Determine the (X, Y) coordinate at the center of the cell enclosing the given text.  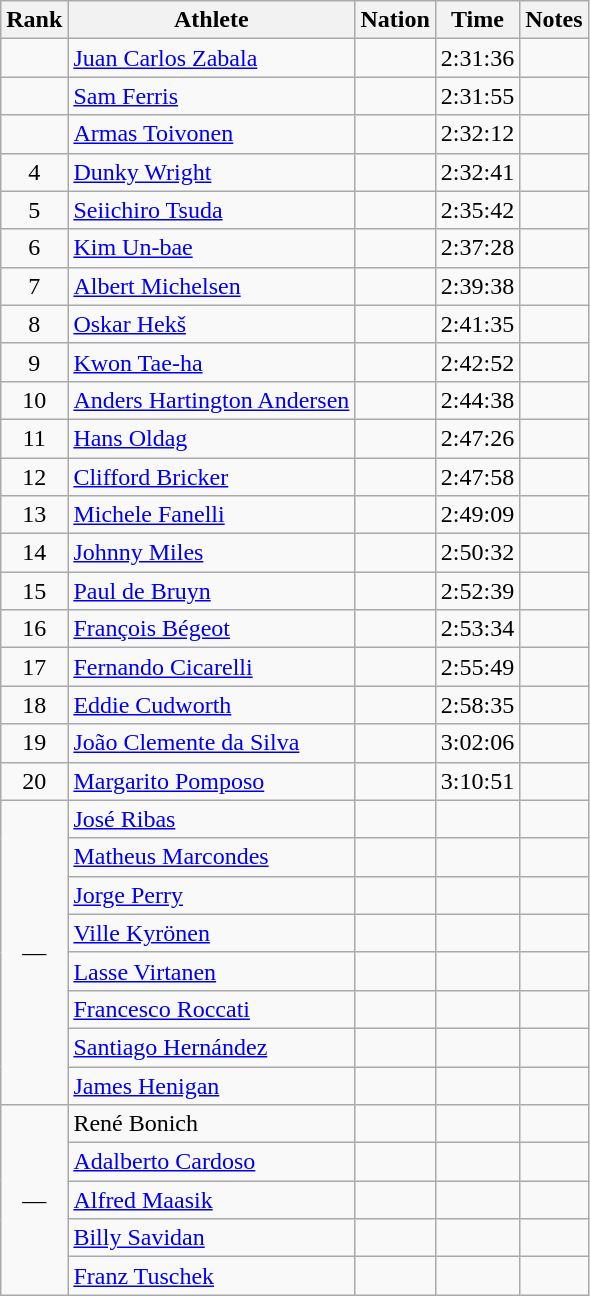
2:32:41 (477, 172)
6 (34, 248)
2:58:35 (477, 705)
13 (34, 515)
19 (34, 743)
Alfred Maasik (212, 1200)
Matheus Marcondes (212, 857)
16 (34, 629)
2:41:35 (477, 324)
17 (34, 667)
Paul de Bruyn (212, 591)
8 (34, 324)
Clifford Bricker (212, 477)
15 (34, 591)
18 (34, 705)
Franz Tuschek (212, 1276)
2:49:09 (477, 515)
3:02:06 (477, 743)
Adalberto Cardoso (212, 1162)
2:42:52 (477, 362)
2:52:39 (477, 591)
2:31:55 (477, 96)
Kim Un-bae (212, 248)
2:39:38 (477, 286)
14 (34, 553)
Oskar Hekš (212, 324)
Albert Michelsen (212, 286)
Francesco Roccati (212, 1009)
12 (34, 477)
Fernando Cicarelli (212, 667)
Anders Hartington Andersen (212, 400)
James Henigan (212, 1085)
4 (34, 172)
François Bégeot (212, 629)
Nation (395, 20)
Ville Kyrönen (212, 933)
Johnny Miles (212, 553)
2:44:38 (477, 400)
Athlete (212, 20)
2:37:28 (477, 248)
Margarito Pomposo (212, 781)
2:53:34 (477, 629)
Lasse Virtanen (212, 971)
2:32:12 (477, 134)
Kwon Tae-ha (212, 362)
20 (34, 781)
5 (34, 210)
René Bonich (212, 1124)
Dunky Wright (212, 172)
Seiichiro Tsuda (212, 210)
2:47:58 (477, 477)
Sam Ferris (212, 96)
Rank (34, 20)
Notes (554, 20)
José Ribas (212, 819)
Hans Oldag (212, 438)
2:55:49 (477, 667)
Jorge Perry (212, 895)
João Clemente da Silva (212, 743)
7 (34, 286)
2:47:26 (477, 438)
Michele Fanelli (212, 515)
2:35:42 (477, 210)
10 (34, 400)
2:50:32 (477, 553)
Eddie Cudworth (212, 705)
Santiago Hernández (212, 1047)
Armas Toivonen (212, 134)
3:10:51 (477, 781)
Juan Carlos Zabala (212, 58)
9 (34, 362)
2:31:36 (477, 58)
Time (477, 20)
Billy Savidan (212, 1238)
11 (34, 438)
